Identify which cell holds the provided text, then report its [x, y] central coordinate. 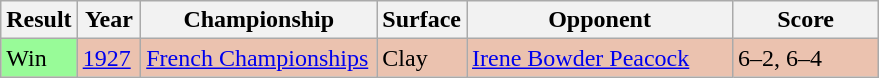
Opponent [599, 20]
Result [39, 20]
Surface [422, 20]
1927 [109, 58]
Year [109, 20]
6–2, 6–4 [806, 58]
French Championships [259, 58]
Championship [259, 20]
Score [806, 20]
Irene Bowder Peacock [599, 58]
Clay [422, 58]
Win [39, 58]
